Detect which cell encompasses the target text, then output its [x, y] center coordinate. 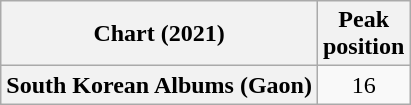
Chart (2021) [160, 34]
16 [363, 85]
South Korean Albums (Gaon) [160, 85]
Peakposition [363, 34]
